Provide the [X, Y] coordinate of the cell's center where the given text is located.  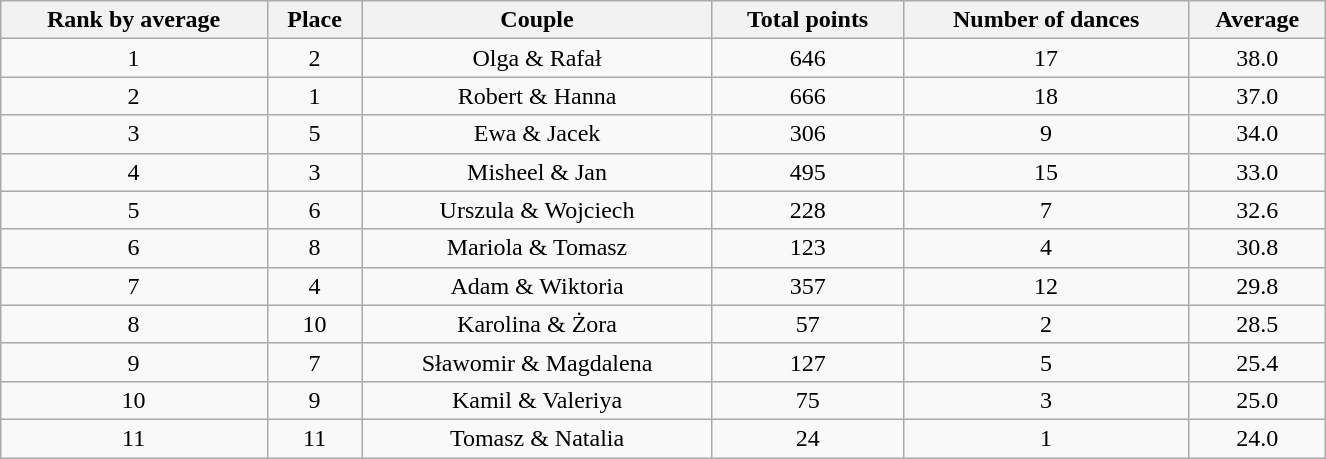
123 [808, 248]
38.0 [1258, 58]
Robert & Hanna [537, 96]
30.8 [1258, 248]
24 [808, 438]
Kamil & Valeriya [537, 400]
Olga & Rafał [537, 58]
18 [1046, 96]
127 [808, 362]
17 [1046, 58]
357 [808, 286]
Place [314, 20]
495 [808, 172]
12 [1046, 286]
Tomasz & Natalia [537, 438]
Urszula & Wojciech [537, 210]
Number of dances [1046, 20]
Rank by average [134, 20]
25.4 [1258, 362]
Misheel & Jan [537, 172]
Adam & Wiktoria [537, 286]
24.0 [1258, 438]
Ewa & Jacek [537, 134]
Mariola & Tomasz [537, 248]
29.8 [1258, 286]
646 [808, 58]
Total points [808, 20]
15 [1046, 172]
37.0 [1258, 96]
Sławomir & Magdalena [537, 362]
32.6 [1258, 210]
Couple [537, 20]
33.0 [1258, 172]
Average [1258, 20]
34.0 [1258, 134]
75 [808, 400]
666 [808, 96]
306 [808, 134]
28.5 [1258, 324]
Karolina & Żora [537, 324]
228 [808, 210]
57 [808, 324]
25.0 [1258, 400]
